From the cell containing the given text, extract its center point as [X, Y] coordinate. 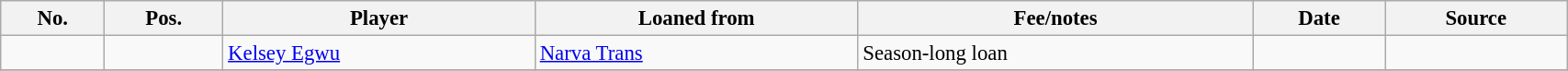
Loaned from [696, 18]
Date [1319, 18]
Narva Trans [696, 53]
Kelsey Egwu [379, 53]
Fee/notes [1055, 18]
Player [379, 18]
Pos. [164, 18]
No. [53, 18]
Season-long loan [1055, 53]
Source [1476, 18]
